Return the (x, y) coordinate for the center point of the cell that contains the specified text.  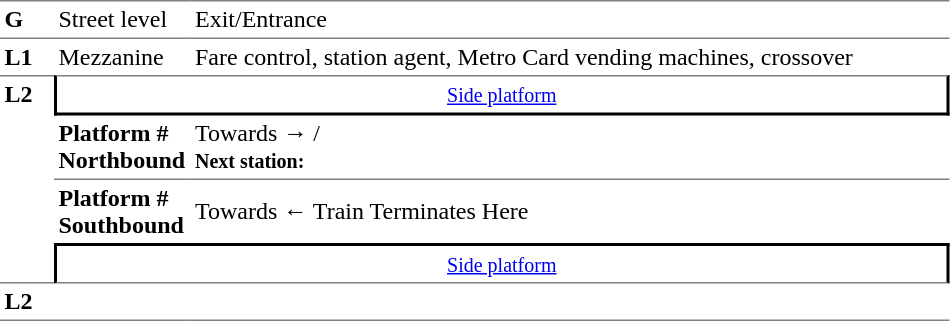
Platform #Southbound (122, 212)
Street level (122, 20)
Towards ← Train Terminates Here (570, 212)
G (27, 20)
Mezzanine (122, 57)
Towards → / Next station: (570, 148)
Fare control, station agent, Metro Card vending machines, crossover (570, 57)
Platform #Northbound (122, 148)
L2 (27, 179)
L1 (27, 57)
Exit/Entrance (570, 20)
